Return (X, Y) of the center of cell containing provided text 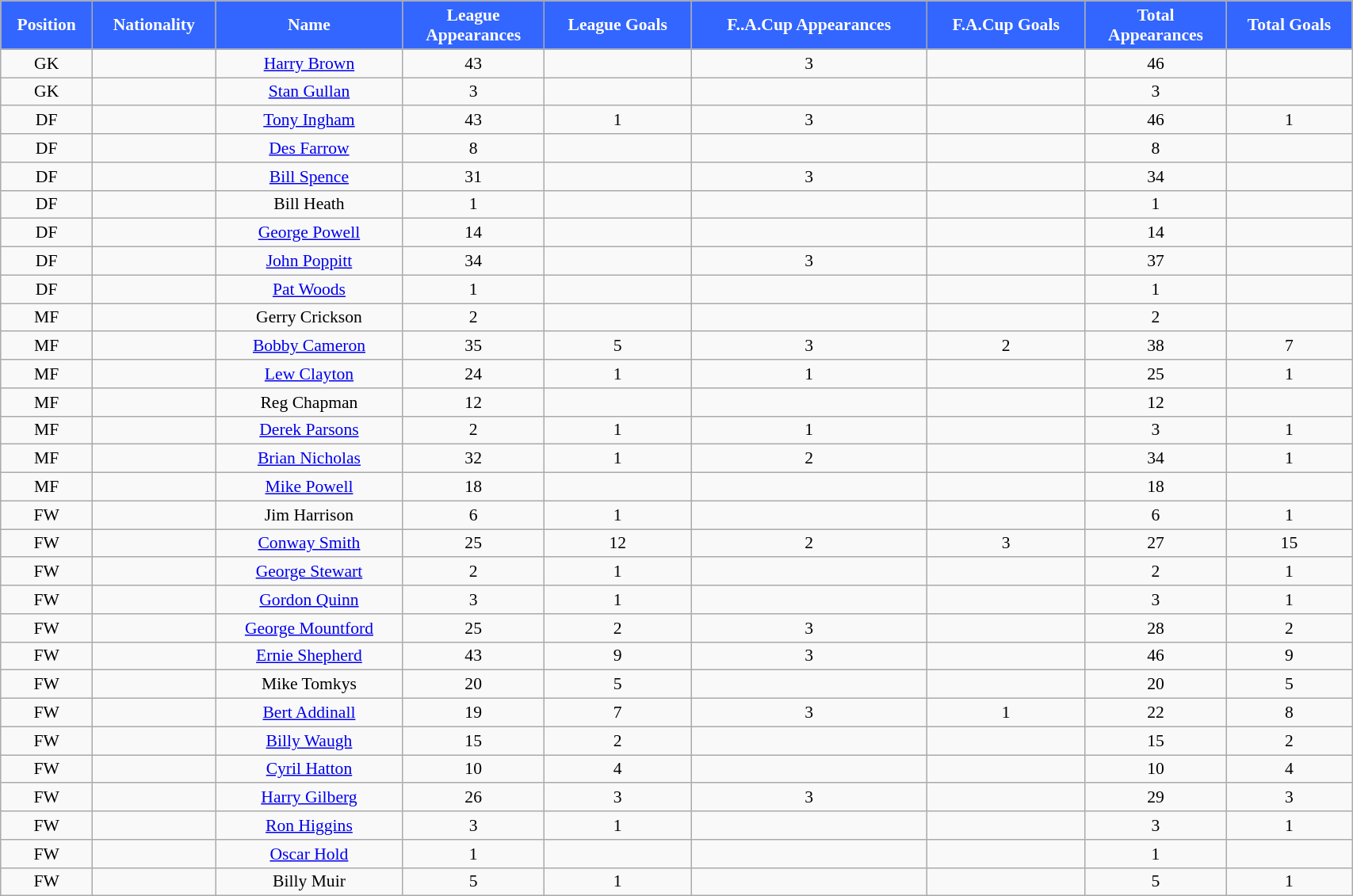
Derek Parsons (309, 430)
F.A.Cup Goals (1006, 25)
38 (1156, 346)
George Powell (309, 233)
Cyril Hatton (309, 769)
Bill Spence (309, 177)
Bobby Cameron (309, 346)
Harry Brown (309, 63)
22 (1156, 713)
Oscar Hold (309, 854)
LeagueAppearances (473, 25)
Total Goals (1289, 25)
Billy Waugh (309, 741)
Brian Nicholas (309, 459)
League Goals (617, 25)
Gordon Quinn (309, 600)
Conway Smith (309, 543)
Reg Chapman (309, 402)
Harry Gilberg (309, 798)
Billy Muir (309, 882)
Jim Harrison (309, 515)
Ron Higgins (309, 825)
Pat Woods (309, 289)
George Mountford (309, 628)
27 (1156, 543)
26 (473, 798)
Lew Clayton (309, 374)
Stan Gullan (309, 92)
28 (1156, 628)
Ernie Shepherd (309, 656)
Bill Heath (309, 204)
Tony Ingham (309, 120)
Name (309, 25)
F..A.Cup Appearances (808, 25)
George Stewart (309, 572)
35 (473, 346)
John Poppitt (309, 261)
Mike Powell (309, 487)
31 (473, 177)
37 (1156, 261)
Position (47, 25)
TotalAppearances (1156, 25)
Gerry Crickson (309, 318)
Mike Tomkys (309, 684)
32 (473, 459)
Des Farrow (309, 148)
Nationality (154, 25)
Bert Addinall (309, 713)
29 (1156, 798)
24 (473, 374)
19 (473, 713)
